Capture the cell that displays the provided text and extract its (x, y) central coordinate. 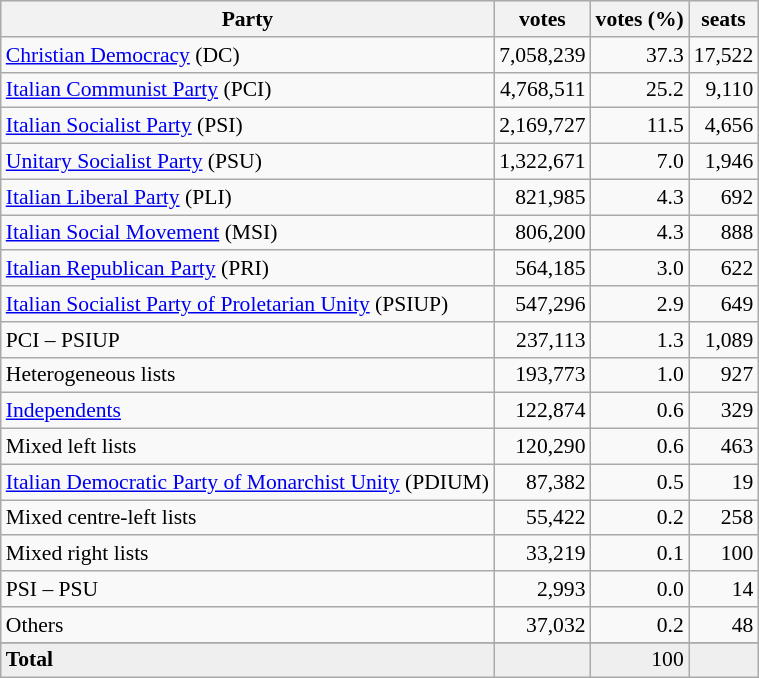
19 (724, 482)
806,200 (542, 233)
1,089 (724, 340)
9,110 (724, 90)
7,058,239 (542, 55)
48 (724, 625)
2,993 (542, 589)
Italian Democratic Party of Monarchist Unity (PDIUM) (248, 482)
Italian Communist Party (PCI) (248, 90)
2.9 (640, 304)
Mixed left lists (248, 447)
Others (248, 625)
Italian Socialist Party (PSI) (248, 126)
Italian Republican Party (PRI) (248, 269)
11.5 (640, 126)
votes (%) (640, 19)
Unitary Socialist Party (PSU) (248, 162)
120,290 (542, 447)
Italian Liberal Party (PLI) (248, 197)
4,656 (724, 126)
0.5 (640, 482)
Independents (248, 411)
Total (248, 660)
258 (724, 518)
564,185 (542, 269)
0.0 (640, 589)
Mixed centre-left lists (248, 518)
Mixed right lists (248, 554)
821,985 (542, 197)
33,219 (542, 554)
Christian Democracy (DC) (248, 55)
237,113 (542, 340)
votes (542, 19)
622 (724, 269)
463 (724, 447)
17,522 (724, 55)
1,322,671 (542, 162)
547,296 (542, 304)
PSI – PSU (248, 589)
0.1 (640, 554)
692 (724, 197)
25.2 (640, 90)
87,382 (542, 482)
1,946 (724, 162)
2,169,727 (542, 126)
Party (248, 19)
Heterogeneous lists (248, 375)
1.3 (640, 340)
193,773 (542, 375)
329 (724, 411)
1.0 (640, 375)
927 (724, 375)
4,768,511 (542, 90)
649 (724, 304)
55,422 (542, 518)
37,032 (542, 625)
37.3 (640, 55)
Italian Socialist Party of Proletarian Unity (PSIUP) (248, 304)
seats (724, 19)
3.0 (640, 269)
7.0 (640, 162)
14 (724, 589)
122,874 (542, 411)
Italian Social Movement (MSI) (248, 233)
PCI – PSIUP (248, 340)
888 (724, 233)
